Pinpoint the cell where the given text exists, returning its [x, y] midpoint coordinate. 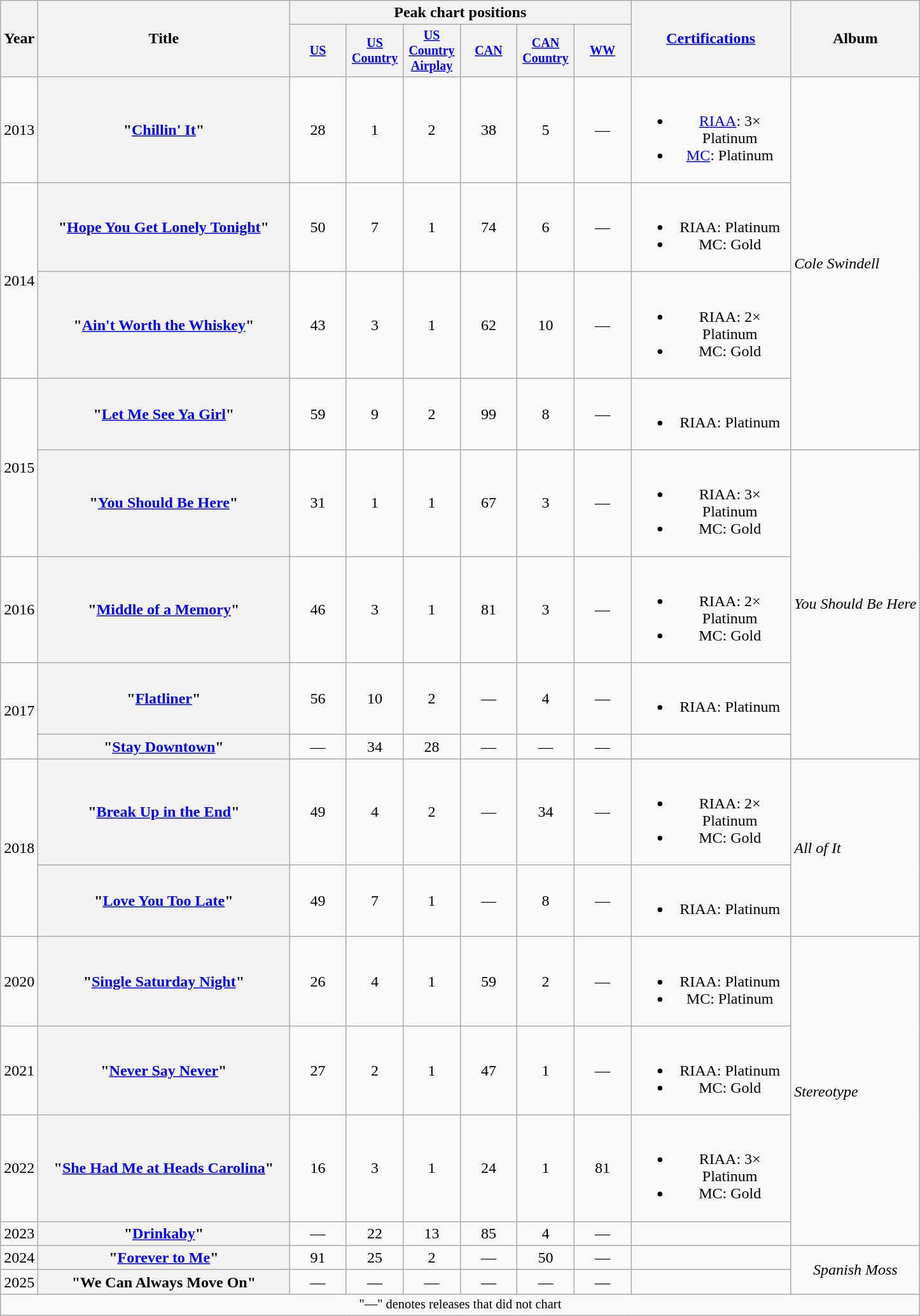
47 [489, 1070]
2025 [19, 1282]
"Let Me See Ya Girl" [164, 413]
US Country Airplay [431, 51]
"You Should Be Here" [164, 504]
13 [431, 1233]
43 [318, 324]
CAN [489, 51]
67 [489, 504]
All of It [855, 848]
74 [489, 227]
2014 [19, 280]
Album [855, 39]
"Hope You Get Lonely Tonight" [164, 227]
5 [546, 130]
2013 [19, 130]
16 [318, 1168]
99 [489, 413]
9 [374, 413]
"Chillin' It" [164, 130]
56 [318, 698]
"We Can Always Move On" [164, 1282]
Year [19, 39]
"Single Saturday Night" [164, 981]
RIAA: PlatinumMC: Platinum [711, 981]
"Break Up in the End" [164, 812]
85 [489, 1233]
2021 [19, 1070]
31 [318, 504]
You Should Be Here [855, 604]
CAN Country [546, 51]
24 [489, 1168]
Cole Swindell [855, 263]
27 [318, 1070]
"Love You Too Late" [164, 901]
"She Had Me at Heads Carolina" [164, 1168]
2018 [19, 848]
62 [489, 324]
US [318, 51]
WW [602, 51]
2024 [19, 1257]
US Country [374, 51]
2015 [19, 467]
46 [318, 609]
"Forever to Me" [164, 1257]
2017 [19, 711]
Certifications [711, 39]
"—" denotes releases that did not chart [461, 1305]
6 [546, 227]
2023 [19, 1233]
22 [374, 1233]
38 [489, 130]
91 [318, 1257]
RIAA: 3× PlatinumMC: Platinum [711, 130]
"Flatliner" [164, 698]
Stereotype [855, 1091]
Peak chart positions [461, 13]
2022 [19, 1168]
"Middle of a Memory" [164, 609]
2020 [19, 981]
"Stay Downtown" [164, 747]
25 [374, 1257]
2016 [19, 609]
Spanish Moss [855, 1270]
"Drinkaby" [164, 1233]
26 [318, 981]
Title [164, 39]
"Ain't Worth the Whiskey" [164, 324]
"Never Say Never" [164, 1070]
